Scan for the cell matching the given text and deliver its [X, Y] coordinate at center. 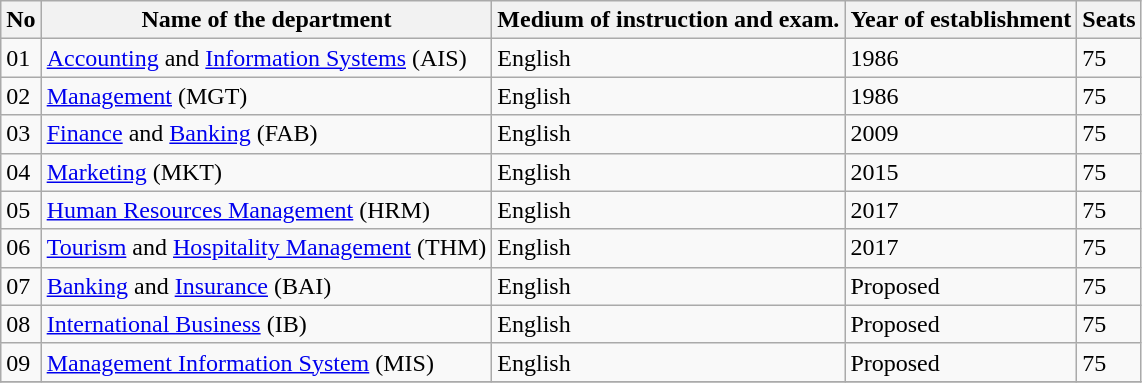
Medium of instruction and exam. [668, 20]
03 [21, 134]
Tourism and Hospitality Management (THM) [266, 248]
Name of the department [266, 20]
04 [21, 172]
Accounting and Information Systems (AIS) [266, 58]
08 [21, 324]
Human Resources Management (HRM) [266, 210]
09 [21, 362]
Year of establishment [961, 20]
06 [21, 248]
Seats [1109, 20]
01 [21, 58]
Marketing (MKT) [266, 172]
07 [21, 286]
Banking and Insurance (BAI) [266, 286]
Management Information System (MIS) [266, 362]
Management (MGT) [266, 96]
05 [21, 210]
02 [21, 96]
2015 [961, 172]
Finance and Banking (FAB) [266, 134]
2009 [961, 134]
No [21, 20]
International Business (IB) [266, 324]
